Determine the [X, Y] coordinate at the center of the cell enclosing the given text.  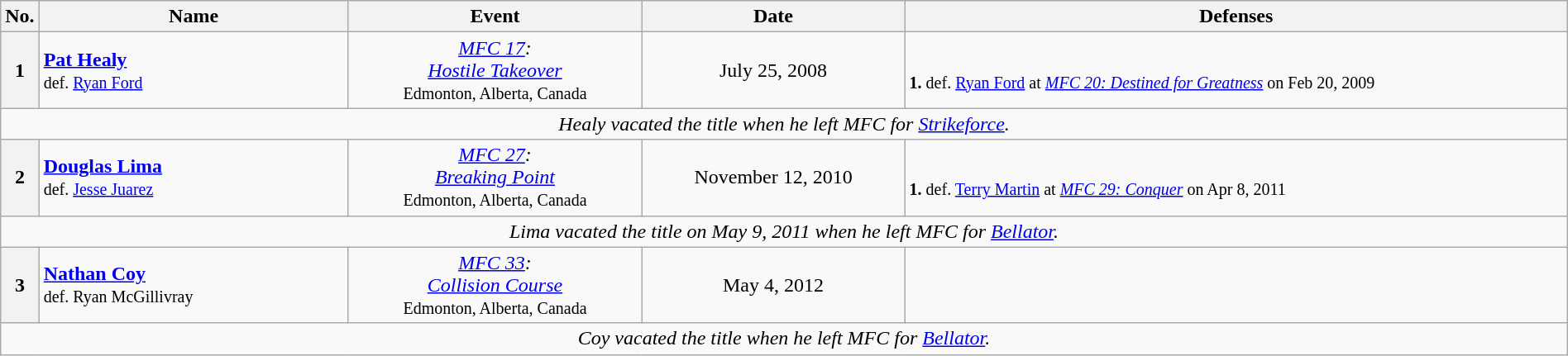
Douglas Limadef. Jesse Juarez [194, 178]
1. def. Ryan Ford at MFC 20: Destined for Greatness on Feb 20, 2009 [1236, 70]
Defenses [1236, 17]
Pat Healydef. Ryan Ford [194, 70]
Lima vacated the title on May 9, 2011 when he left MFC for Bellator. [784, 231]
MFC 33:Collision CourseEdmonton, Alberta, Canada [495, 285]
July 25, 2008 [773, 70]
Name [194, 17]
MFC 17:Hostile TakeoverEdmonton, Alberta, Canada [495, 70]
3 [20, 285]
Nathan Coydef. Ryan McGillivray [194, 285]
1 [20, 70]
Event [495, 17]
1. def. Terry Martin at MFC 29: Conquer on Apr 8, 2011 [1236, 178]
Healy vacated the title when he left MFC for Strikeforce. [784, 124]
No. [20, 17]
MFC 27:Breaking PointEdmonton, Alberta, Canada [495, 178]
2 [20, 178]
Coy vacated the title when he left MFC for Bellator. [784, 339]
November 12, 2010 [773, 178]
Date [773, 17]
May 4, 2012 [773, 285]
